Determine the [X, Y] coordinate at the center of the cell enclosing the given text.  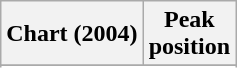
Peakposition [189, 34]
Chart (2004) [72, 34]
